Determine the [x, y] coordinate at the center of the cell enclosing the given text.  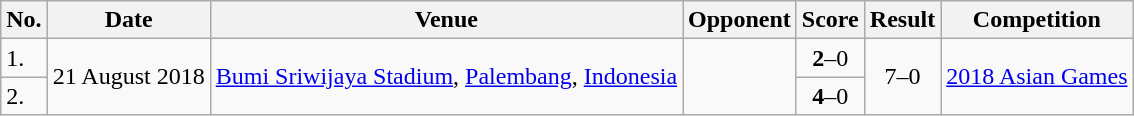
Bumi Sriwijaya Stadium, Palembang, Indonesia [446, 77]
Opponent [740, 20]
2. [24, 96]
21 August 2018 [128, 77]
Date [128, 20]
Score [830, 20]
4–0 [830, 96]
Result [902, 20]
No. [24, 20]
2018 Asian Games [1037, 77]
7–0 [902, 77]
1. [24, 58]
Competition [1037, 20]
2–0 [830, 58]
Venue [446, 20]
